Locate the cell with the specified text and output its (X, Y) center coordinate. 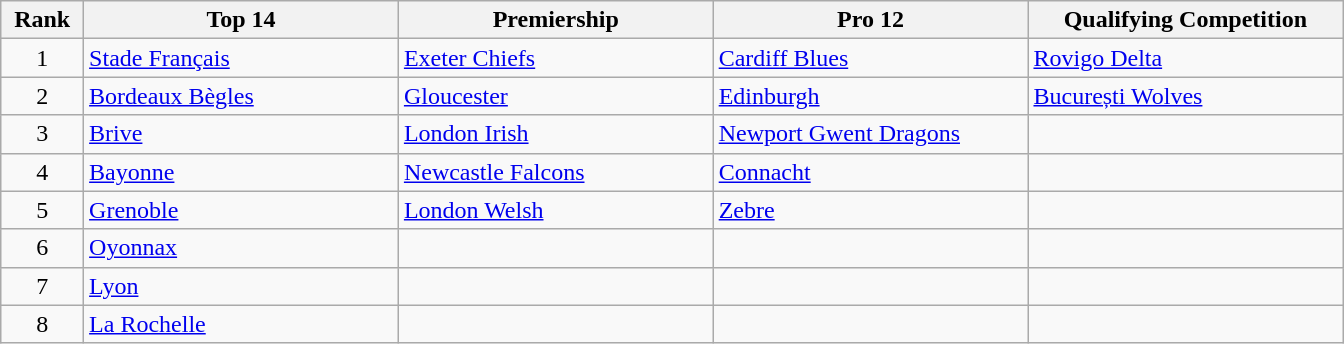
2 (42, 96)
London Welsh (556, 210)
Rank (42, 20)
Bayonne (242, 172)
Rovigo Delta (1186, 58)
1 (42, 58)
Premiership (556, 20)
Top 14 (242, 20)
Brive (242, 134)
Bordeaux Bègles (242, 96)
7 (42, 286)
București Wolves (1186, 96)
6 (42, 248)
Newport Gwent Dragons (870, 134)
Connacht (870, 172)
London Irish (556, 134)
Grenoble (242, 210)
Qualifying Competition (1186, 20)
Newcastle Falcons (556, 172)
Zebre (870, 210)
La Rochelle (242, 324)
4 (42, 172)
Stade Français (242, 58)
3 (42, 134)
Lyon (242, 286)
8 (42, 324)
Pro 12 (870, 20)
5 (42, 210)
Oyonnax (242, 248)
Exeter Chiefs (556, 58)
Gloucester (556, 96)
Edinburgh (870, 96)
Cardiff Blues (870, 58)
